Return (X, Y) of the center of cell containing provided text 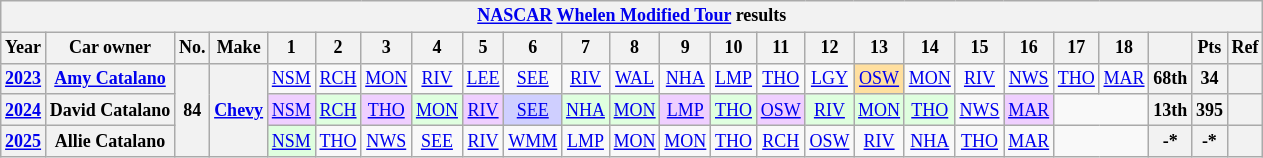
WMM (533, 140)
Pts (1210, 48)
10 (734, 48)
Allie Catalano (110, 140)
84 (192, 110)
8 (634, 48)
WAL (634, 78)
NASCAR Whelen Modified Tour results (632, 16)
11 (780, 48)
14 (930, 48)
34 (1210, 78)
13th (1170, 110)
13 (880, 48)
15 (980, 48)
5 (483, 48)
68th (1170, 78)
Make (239, 48)
17 (1076, 48)
7 (586, 48)
LGY (830, 78)
3 (386, 48)
2 (338, 48)
2025 (24, 140)
Ref (1245, 48)
No. (192, 48)
David Catalano (110, 110)
2024 (24, 110)
6 (533, 48)
9 (686, 48)
Car owner (110, 48)
4 (438, 48)
LEE (483, 78)
16 (1029, 48)
395 (1210, 110)
Chevy (239, 110)
18 (1124, 48)
1 (291, 48)
Amy Catalano (110, 78)
2023 (24, 78)
Year (24, 48)
12 (830, 48)
